Output the (x, y) coordinate of the center of the cell containing the given text.  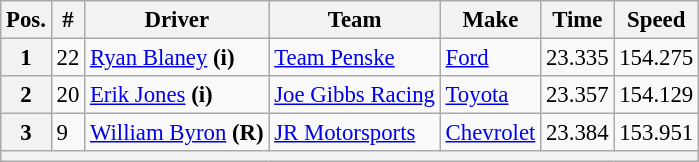
Joe Gibbs Racing (354, 95)
20 (68, 95)
23.357 (578, 95)
1 (26, 58)
Driver (177, 20)
# (68, 20)
154.129 (656, 95)
2 (26, 95)
154.275 (656, 58)
153.951 (656, 133)
22 (68, 58)
Erik Jones (i) (177, 95)
3 (26, 133)
9 (68, 133)
William Byron (R) (177, 133)
Chevrolet (490, 133)
JR Motorsports (354, 133)
Pos. (26, 20)
Team Penske (354, 58)
23.335 (578, 58)
Make (490, 20)
Team (354, 20)
Ryan Blaney (i) (177, 58)
23.384 (578, 133)
Toyota (490, 95)
Speed (656, 20)
Time (578, 20)
Ford (490, 58)
